Identify which cell holds the provided text, then report its (x, y) central coordinate. 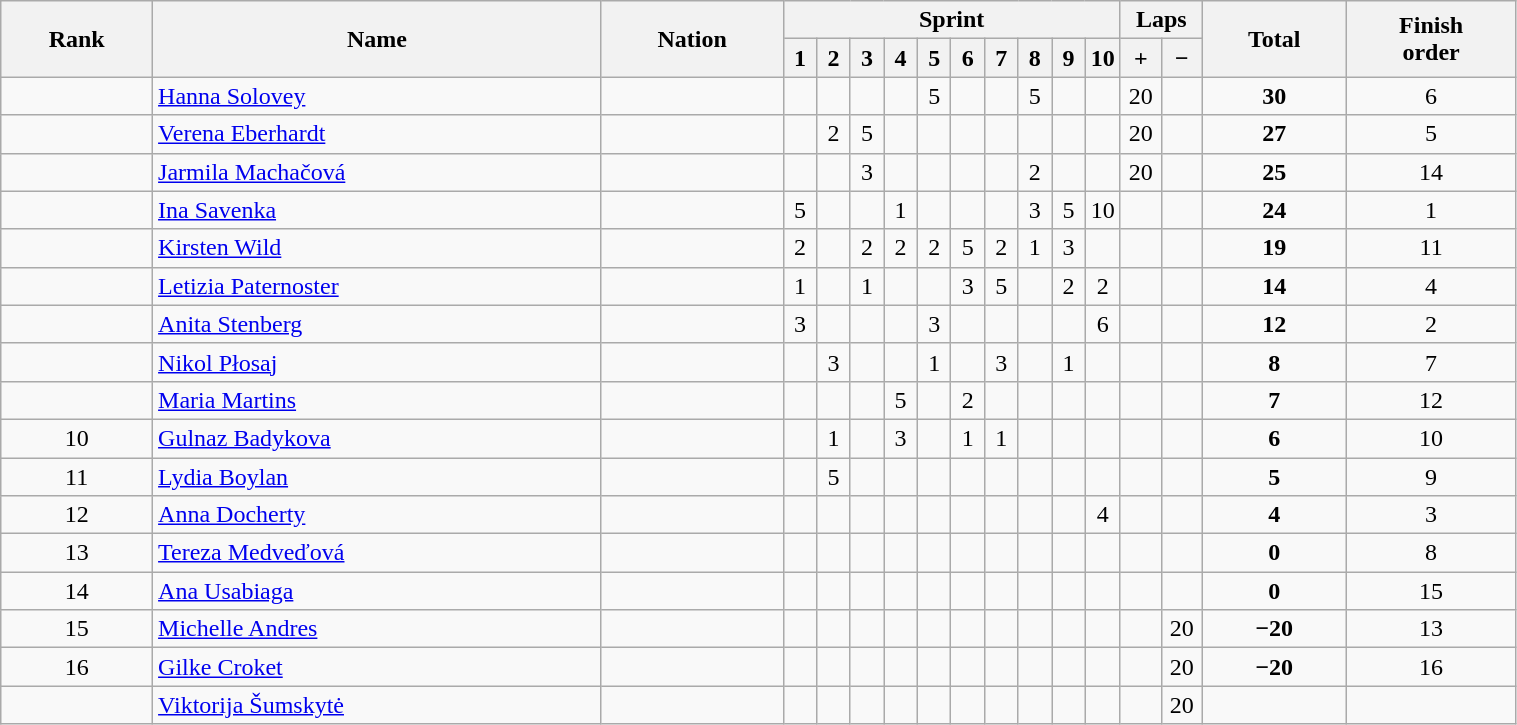
Viktorija Šumskytė (378, 705)
Letizia Paternoster (378, 286)
Sprint (952, 20)
Anita Stenberg (378, 324)
Verena Eberhardt (378, 134)
− (1182, 58)
Hanna Solovey (378, 96)
Total (1274, 39)
Michelle Andres (378, 629)
+ (1140, 58)
Nikol Płosaj (378, 362)
Gulnaz Badykova (378, 438)
Rank (77, 39)
Laps (1161, 20)
Finishorder (1431, 39)
25 (1274, 172)
Gilke Croket (378, 667)
Lydia Boylan (378, 477)
Nation (692, 39)
27 (1274, 134)
19 (1274, 248)
30 (1274, 96)
Jarmila Machačová (378, 172)
Kirsten Wild (378, 248)
24 (1274, 210)
Ana Usabiaga (378, 591)
Name (378, 39)
Anna Docherty (378, 515)
Tereza Medveďová (378, 553)
Ina Savenka (378, 210)
Maria Martins (378, 400)
